Scan for the cell matching the given text and deliver its [x, y] coordinate at center. 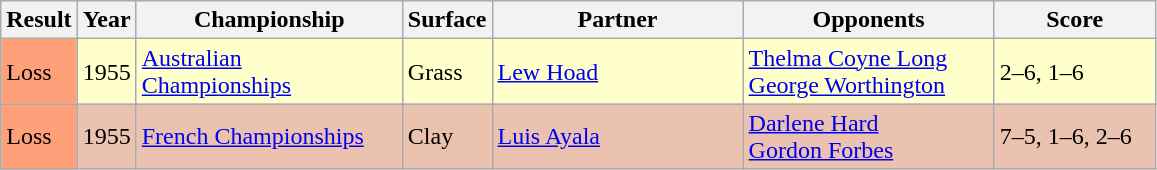
Thelma Coyne Long George Worthington [868, 72]
2–6, 1–6 [1074, 72]
Lew Hoad [618, 72]
Darlene Hard Gordon Forbes [868, 136]
Result [39, 20]
Championship [269, 20]
Partner [618, 20]
Opponents [868, 20]
French Championships [269, 136]
Surface [447, 20]
Grass [447, 72]
Score [1074, 20]
Clay [447, 136]
Year [106, 20]
Australian Championships [269, 72]
7–5, 1–6, 2–6 [1074, 136]
Luis Ayala [618, 136]
